Pinpoint the cell where the given text exists, returning its [x, y] midpoint coordinate. 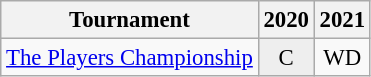
WD [342, 58]
Tournament [130, 20]
2020 [286, 20]
C [286, 58]
2021 [342, 20]
The Players Championship [130, 58]
